Output the [x, y] coordinate of the center of the cell containing the given text.  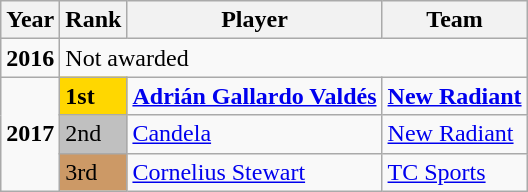
TC Sports [454, 172]
2016 [30, 58]
Year [30, 20]
3rd [94, 172]
Candela [254, 134]
Not awarded [294, 58]
Player [254, 20]
Cornelius Stewart [254, 172]
Adrián Gallardo Valdés [254, 96]
Team [454, 20]
1st [94, 96]
2nd [94, 134]
2017 [30, 134]
Rank [94, 20]
